Pinpoint the cell where the given text exists, returning its (X, Y) midpoint coordinate. 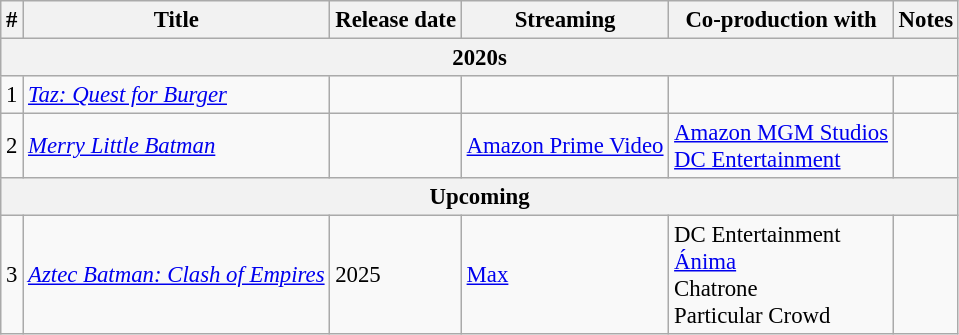
Streaming (564, 20)
Notes (926, 20)
DC EntertainmentÁnimaChatroneParticular Crowd (782, 276)
Release date (396, 20)
Max (564, 276)
# (12, 20)
3 (12, 276)
2020s (480, 58)
2 (12, 146)
Title (176, 20)
Amazon Prime Video (564, 146)
1 (12, 95)
Merry Little Batman (176, 146)
Amazon MGM StudiosDC Entertainment (782, 146)
Aztec Batman: Clash of Empires (176, 276)
Taz: Quest for Burger (176, 95)
2025 (396, 276)
Upcoming (480, 197)
Co-production with (782, 20)
